Search for the cell housing the specified text and yield its [x, y] center coordinate. 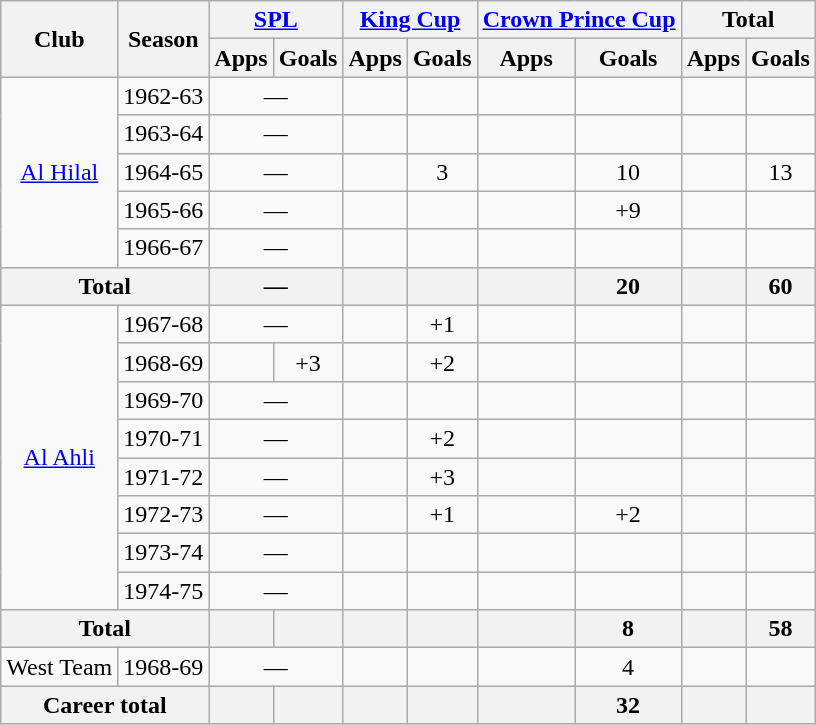
1973-74 [164, 553]
3 [442, 172]
8 [628, 629]
60 [781, 286]
Al Hilal [60, 172]
Career total [105, 705]
Club [60, 39]
1971-72 [164, 477]
1972-73 [164, 515]
Crown Prince Cup [579, 20]
1974-75 [164, 591]
Al Ahli [60, 457]
1963-64 [164, 134]
32 [628, 705]
1970-71 [164, 438]
King Cup [410, 20]
4 [628, 667]
Season [164, 39]
1965-66 [164, 210]
20 [628, 286]
1966-67 [164, 248]
+9 [628, 210]
13 [781, 172]
1969-70 [164, 400]
1964-65 [164, 172]
West Team [60, 667]
1967-68 [164, 324]
SPL [276, 20]
10 [628, 172]
58 [781, 629]
1962-63 [164, 96]
